From the cell containing the given text, extract its center point as (X, Y) coordinate. 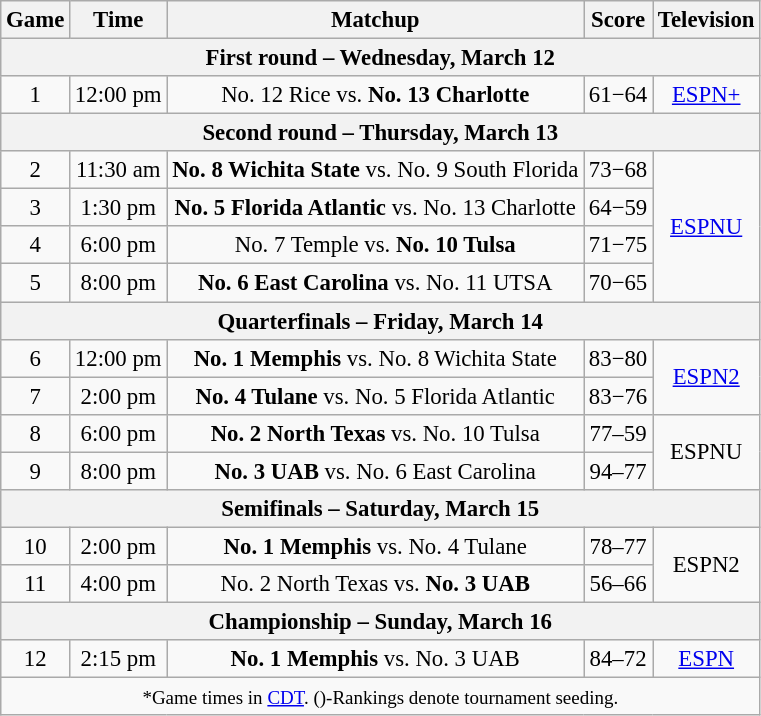
4:00 pm (118, 584)
4 (36, 245)
No. 2 North Texas vs. No. 10 Tulsa (376, 433)
Television (706, 20)
First round – Wednesday, March 12 (380, 58)
ESPN+ (706, 95)
No. 5 Florida Atlantic vs. No. 13 Charlotte (376, 208)
9 (36, 471)
1 (36, 95)
70−65 (618, 283)
*Game times in CDT. ()-Rankings denote tournament seeding. (380, 697)
Score (618, 20)
77–59 (618, 433)
78–77 (618, 546)
Championship – Sunday, March 16 (380, 621)
10 (36, 546)
5 (36, 283)
56–66 (618, 584)
Semifinals – Saturday, March 15 (380, 509)
11 (36, 584)
83−80 (618, 358)
7 (36, 396)
12 (36, 659)
No. 2 North Texas vs. No. 3 UAB (376, 584)
No. 6 East Carolina vs. No. 11 UTSA (376, 283)
No. 7 Temple vs. No. 10 Tulsa (376, 245)
71−75 (618, 245)
6 (36, 358)
8 (36, 433)
73−68 (618, 170)
83−76 (618, 396)
Time (118, 20)
2 (36, 170)
No. 1 Memphis vs. No. 3 UAB (376, 659)
61−64 (618, 95)
No. 3 UAB vs. No. 6 East Carolina (376, 471)
1:30 pm (118, 208)
No. 4 Tulane vs. No. 5 Florida Atlantic (376, 396)
No. 12 Rice vs. No. 13 Charlotte (376, 95)
No. 8 Wichita State vs. No. 9 South Florida (376, 170)
Matchup (376, 20)
No. 1 Memphis vs. No. 8 Wichita State (376, 358)
2:15 pm (118, 659)
94–77 (618, 471)
No. 1 Memphis vs. No. 4 Tulane (376, 546)
Game (36, 20)
11:30 am (118, 170)
Second round – Thursday, March 13 (380, 133)
3 (36, 208)
ESPN (706, 659)
84–72 (618, 659)
Quarterfinals – Friday, March 14 (380, 321)
64−59 (618, 208)
